Output the [X, Y] coordinate of the center of the cell containing the given text.  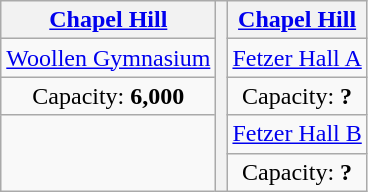
Fetzer Hall A [297, 58]
Fetzer Hall B [297, 134]
Woollen Gymnasium [108, 58]
Capacity: 6,000 [108, 96]
